Return the (x, y) coordinate for the center point of the cell that contains the specified text.  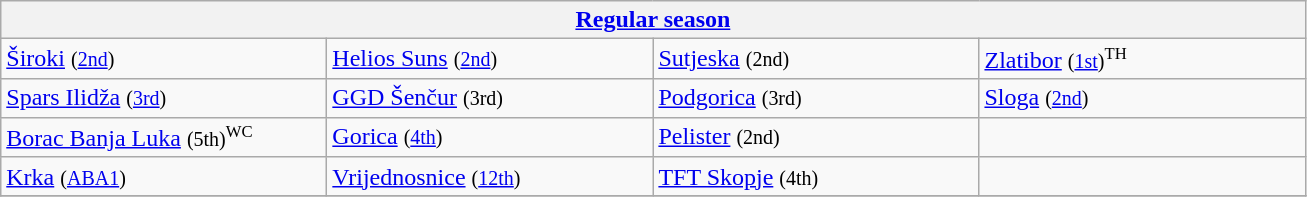
Sloga (2nd) (1142, 98)
Sutjeska (2nd) (816, 59)
Helios Suns (2nd) (490, 59)
Široki (2nd) (164, 59)
Regular season (653, 20)
Spars Ilidža (3rd) (164, 98)
Gorica (4th) (490, 137)
Pelister (2nd) (816, 137)
Vrijednosnice (12th) (490, 176)
Krka (ABA1) (164, 176)
Podgorica (3rd) (816, 98)
Zlatibor (1st)TH (1142, 59)
GGD Šenčur (3rd) (490, 98)
TFT Skopje (4th) (816, 176)
Borac Banja Luka (5th)WC (164, 137)
